Pinpoint the cell where the given text exists, returning its [X, Y] midpoint coordinate. 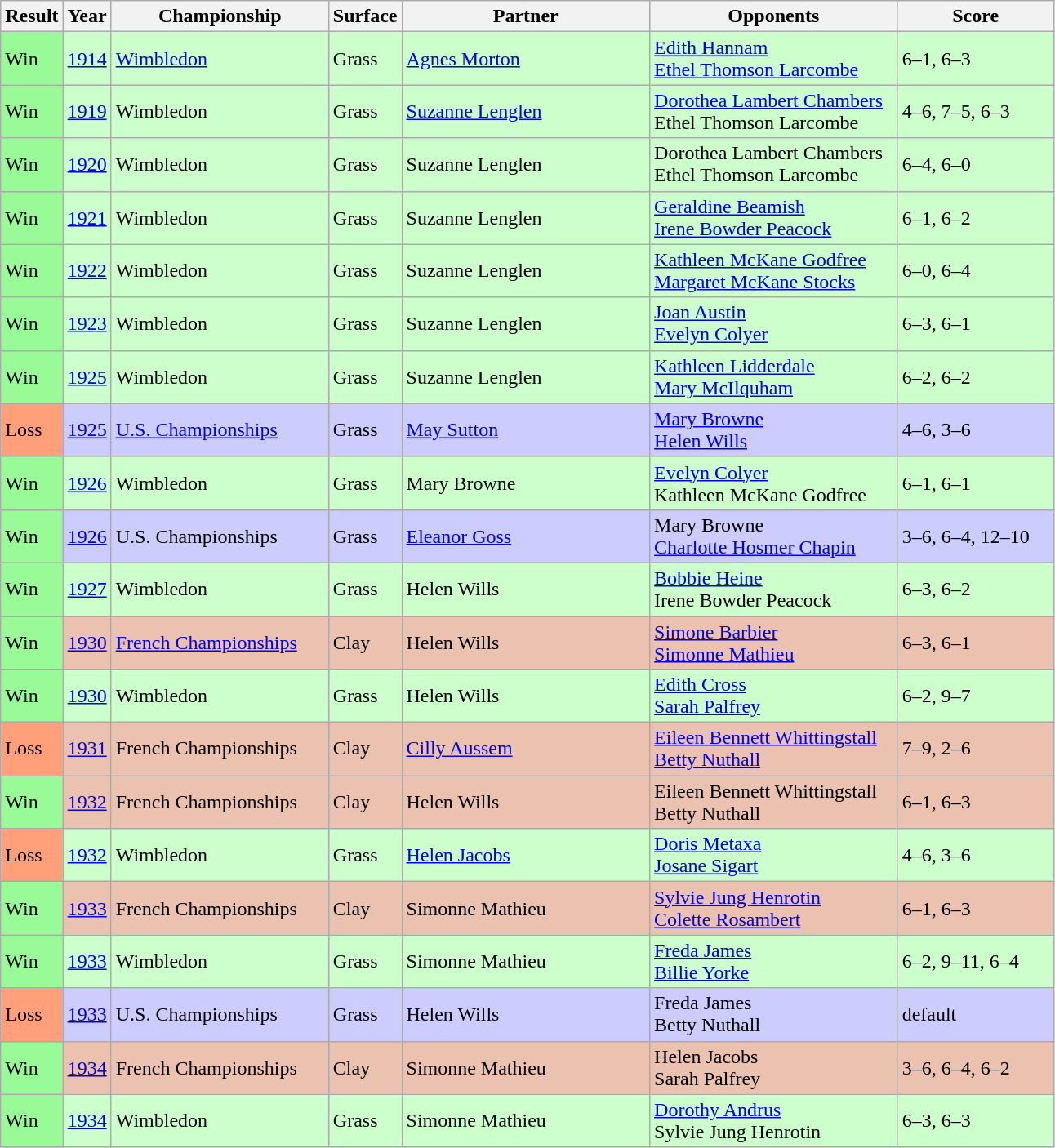
Dorothy Andrus Sylvie Jung Henrotin [774, 1120]
Mary Browne Charlotte Hosmer Chapin [774, 536]
Kathleen Lidderdale Mary McIlquham [774, 377]
Year [87, 16]
6–1, 6–2 [975, 217]
Bobbie Heine Irene Bowder Peacock [774, 590]
Freda James Betty Nuthall [774, 1014]
1919 [87, 111]
7–9, 2–6 [975, 750]
1920 [87, 165]
Score [975, 16]
1923 [87, 323]
default [975, 1014]
Doris Metaxa Josane Sigart [774, 856]
3–6, 6–4, 6–2 [975, 1068]
Simone Barbier Simonne Mathieu [774, 642]
Kathleen McKane Godfree Margaret McKane Stocks [774, 271]
Evelyn Colyer Kathleen McKane Godfree [774, 483]
1922 [87, 271]
Mary Browne Helen Wills [774, 429]
Partner [526, 16]
Edith Hannam Ethel Thomson Larcombe [774, 59]
Sylvie Jung Henrotin Colette Rosambert [774, 908]
Result [32, 16]
6–4, 6–0 [975, 165]
Opponents [774, 16]
Helen Jacobs [526, 856]
6–1, 6–1 [975, 483]
4–6, 7–5, 6–3 [975, 111]
Mary Browne [526, 483]
Freda James Billie Yorke [774, 962]
6–0, 6–4 [975, 271]
6–3, 6–2 [975, 590]
Surface [365, 16]
1927 [87, 590]
1914 [87, 59]
Edith Cross Sarah Palfrey [774, 696]
Eleanor Goss [526, 536]
1931 [87, 750]
Agnes Morton [526, 59]
Joan Austin Evelyn Colyer [774, 323]
May Sutton [526, 429]
Geraldine Beamish Irene Bowder Peacock [774, 217]
Championship [220, 16]
6–3, 6–3 [975, 1120]
Cilly Aussem [526, 750]
6–2, 9–7 [975, 696]
3–6, 6–4, 12–10 [975, 536]
6–2, 9–11, 6–4 [975, 962]
1921 [87, 217]
6–2, 6–2 [975, 377]
Helen Jacobs Sarah Palfrey [774, 1068]
